Provide the [X, Y] coordinate of the cell's center where the given text is located.  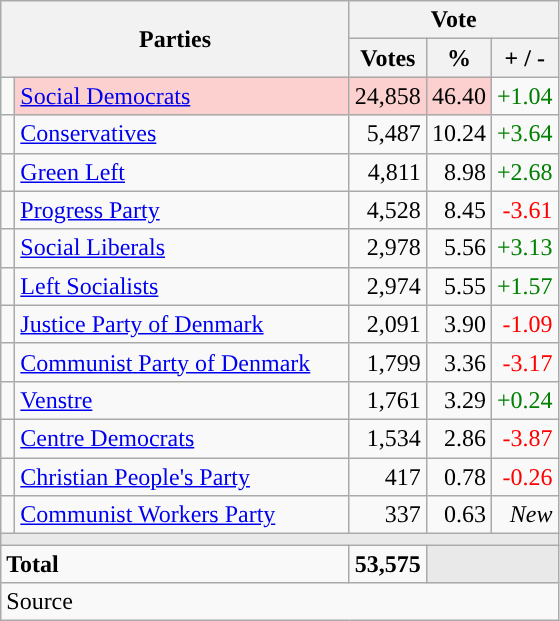
5.55 [458, 286]
3.36 [458, 362]
Centre Democrats [182, 438]
53,575 [388, 564]
Social Democrats [182, 96]
% [458, 58]
Progress Party [182, 210]
Communist Workers Party [182, 515]
+3.64 [524, 134]
Votes [388, 58]
2,091 [388, 324]
4,528 [388, 210]
8.98 [458, 172]
Communist Party of Denmark [182, 362]
4,811 [388, 172]
+1.57 [524, 286]
-0.26 [524, 477]
+3.13 [524, 248]
Parties [176, 39]
Justice Party of Denmark [182, 324]
2,978 [388, 248]
Venstre [182, 400]
-1.09 [524, 324]
Total [176, 564]
1,534 [388, 438]
1,761 [388, 400]
-3.17 [524, 362]
2.86 [458, 438]
0.63 [458, 515]
Left Socialists [182, 286]
0.78 [458, 477]
3.90 [458, 324]
1,799 [388, 362]
Social Liberals [182, 248]
24,858 [388, 96]
8.45 [458, 210]
+ / - [524, 58]
+0.24 [524, 400]
5,487 [388, 134]
+1.04 [524, 96]
+2.68 [524, 172]
46.40 [458, 96]
Green Left [182, 172]
Christian People's Party [182, 477]
5.56 [458, 248]
3.29 [458, 400]
10.24 [458, 134]
417 [388, 477]
Source [280, 602]
-3.87 [524, 438]
New [524, 515]
337 [388, 515]
2,974 [388, 286]
Conservatives [182, 134]
-3.61 [524, 210]
Vote [454, 20]
